Scan for the cell matching the given text and deliver its (x, y) coordinate at center. 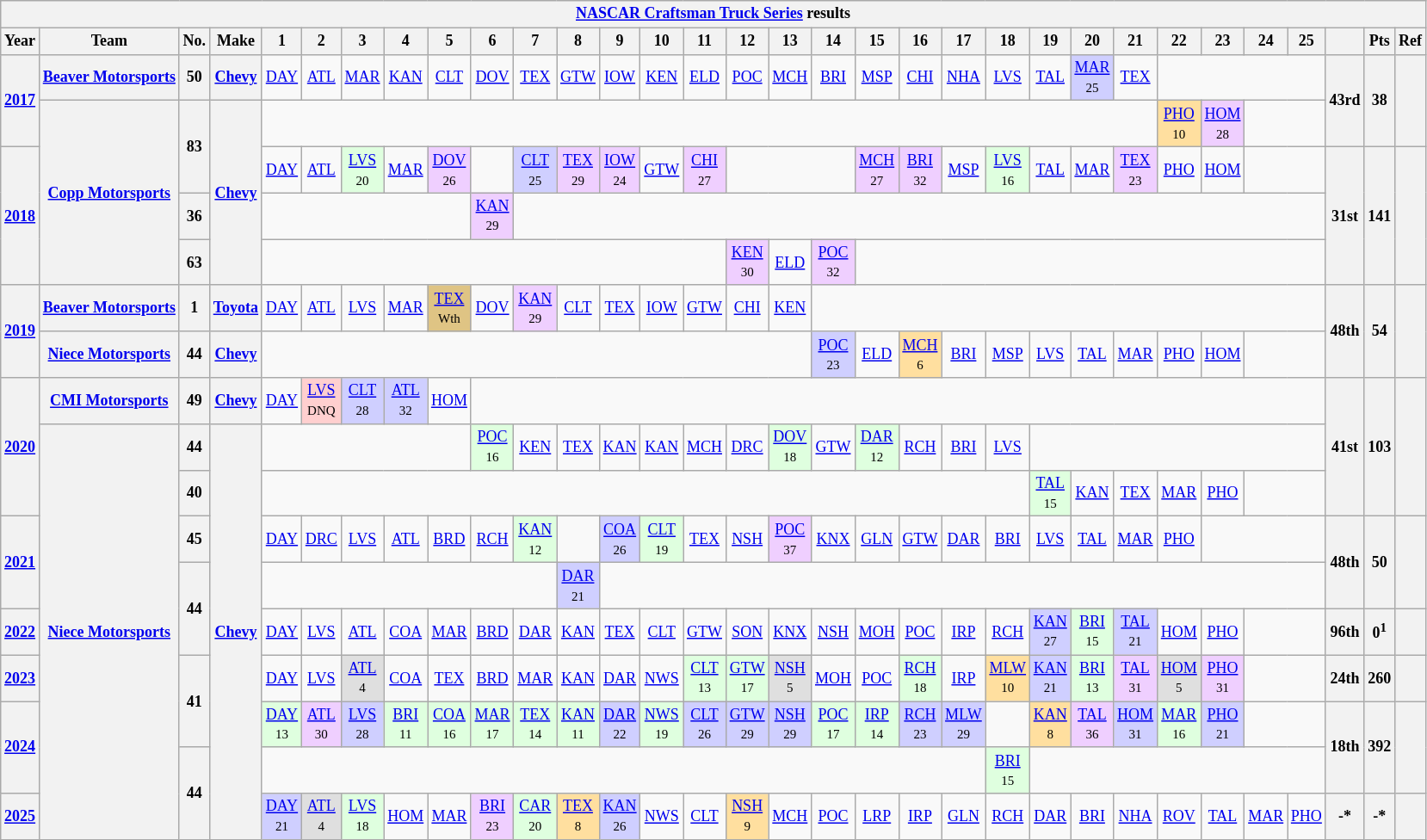
ROV (1179, 817)
HOM31 (1136, 724)
NWS19 (662, 724)
23 (1222, 41)
SON (747, 632)
2021 (21, 563)
RCH18 (920, 678)
KAN21 (1050, 678)
Ref (1411, 41)
10 (662, 41)
103 (1380, 448)
CLT25 (535, 170)
MAR17 (492, 724)
31st (1344, 215)
BRI11 (406, 724)
NSH29 (790, 724)
LVS18 (362, 817)
POC16 (492, 447)
POC37 (790, 540)
TAL31 (1136, 678)
24 (1266, 41)
2017 (21, 100)
MLW29 (964, 724)
01 (1380, 632)
DAY13 (281, 724)
392 (1380, 747)
2023 (21, 678)
24th (1344, 678)
LRP (876, 817)
CMI Motorsports (108, 401)
2018 (21, 215)
CLT28 (362, 401)
MCH27 (876, 170)
Copp Motorsports (108, 193)
DAR21 (578, 585)
DAR12 (876, 447)
25 (1307, 41)
2020 (21, 448)
12 (747, 41)
MAR16 (1179, 724)
KAN8 (1050, 724)
KAN26 (620, 817)
TEX8 (578, 817)
45 (195, 540)
CLT19 (662, 540)
LVSDNQ (321, 401)
41st (1344, 448)
2024 (21, 747)
TEX23 (1136, 170)
20 (1092, 41)
DAR22 (620, 724)
2025 (21, 817)
DAY21 (281, 817)
5 (449, 41)
41 (195, 701)
11 (705, 41)
KEN30 (747, 262)
NSH9 (747, 817)
KAN12 (535, 540)
7 (535, 41)
83 (195, 146)
54 (1380, 330)
Toyota (236, 308)
6 (492, 41)
TEXWth (449, 308)
Make (236, 41)
NASCAR Craftsman Truck Series results (713, 14)
2 (321, 41)
18 (1007, 41)
HOM5 (1179, 678)
TAL15 (1050, 493)
3 (362, 41)
18th (1344, 747)
GTW17 (747, 678)
4 (406, 41)
KAN27 (1050, 632)
IRP14 (876, 724)
22 (1179, 41)
260 (1380, 678)
ATL32 (406, 401)
PHO31 (1222, 678)
LVS16 (1007, 170)
MAR25 (1092, 77)
13 (790, 41)
POC23 (833, 355)
40 (195, 493)
LVS20 (362, 170)
MCH6 (920, 355)
COA26 (620, 540)
IOW24 (620, 170)
KAN11 (578, 724)
16 (920, 41)
PHO10 (1179, 124)
21 (1136, 41)
GTW29 (747, 724)
LVS28 (362, 724)
9 (620, 41)
HOM28 (1222, 124)
43rd (1344, 100)
ATL30 (321, 724)
TAL36 (1092, 724)
63 (195, 262)
BRI13 (1092, 678)
POC32 (833, 262)
DOV18 (790, 447)
TEX14 (535, 724)
Year (21, 41)
TAL21 (1136, 632)
RCH23 (920, 724)
TEX29 (578, 170)
96th (1344, 632)
NSH5 (790, 678)
CHI27 (705, 170)
38 (1380, 100)
No. (195, 41)
BRI32 (920, 170)
36 (195, 216)
141 (1380, 215)
PHO21 (1222, 724)
14 (833, 41)
2022 (21, 632)
CLT13 (705, 678)
DOV26 (449, 170)
17 (964, 41)
49 (195, 401)
MLW10 (1007, 678)
BRI23 (492, 817)
2019 (21, 330)
Team (108, 41)
Pts (1380, 41)
8 (578, 41)
POC17 (833, 724)
CAR20 (535, 817)
15 (876, 41)
19 (1050, 41)
COA16 (449, 724)
CLT26 (705, 724)
